Provide the [x, y] coordinate of the cell's center where the given text is located.  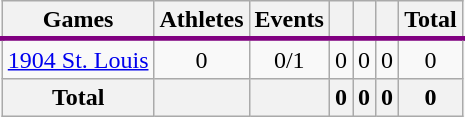
Events [289, 20]
1904 St. Louis [78, 59]
Games [78, 20]
Athletes [202, 20]
0/1 [289, 59]
